Detect which cell encompasses the target text, then output its [X, Y] center coordinate. 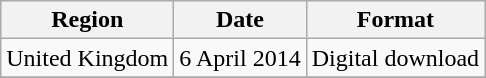
Region [88, 20]
Format [395, 20]
Date [240, 20]
United Kingdom [88, 58]
Digital download [395, 58]
6 April 2014 [240, 58]
